Locate the cell with the specified text and output its [x, y] center coordinate. 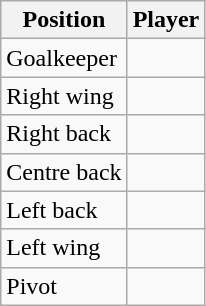
Centre back [64, 172]
Right wing [64, 96]
Left back [64, 210]
Position [64, 20]
Player [166, 20]
Right back [64, 134]
Goalkeeper [64, 58]
Pivot [64, 286]
Left wing [64, 248]
